Determine the (x, y) coordinate at the center of the cell enclosing the given text.  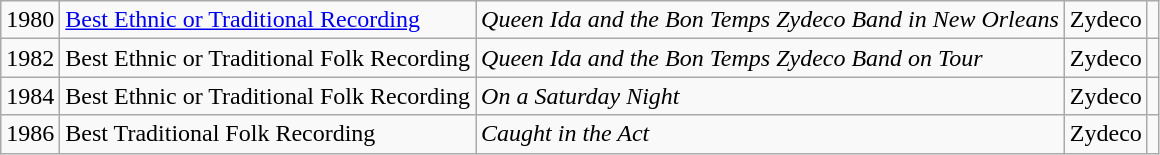
1984 (30, 96)
1980 (30, 20)
Best Traditional Folk Recording (268, 134)
Caught in the Act (770, 134)
Queen Ida and the Bon Temps Zydeco Band on Tour (770, 58)
1986 (30, 134)
Queen Ida and the Bon Temps Zydeco Band in New Orleans (770, 20)
1982 (30, 58)
Best Ethnic or Traditional Recording (268, 20)
On a Saturday Night (770, 96)
